Pinpoint the cell where the given text exists, returning its [X, Y] midpoint coordinate. 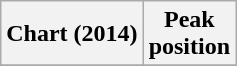
Peakposition [189, 34]
Chart (2014) [72, 34]
